From the cell containing the given text, extract its center point as [X, Y] coordinate. 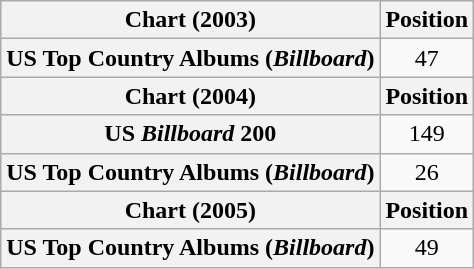
Chart (2003) [190, 20]
26 [427, 172]
149 [427, 134]
US Billboard 200 [190, 134]
47 [427, 58]
49 [427, 248]
Chart (2004) [190, 96]
Chart (2005) [190, 210]
